For the text-containing cell, return its midpoint in (X, Y) coordinate format. 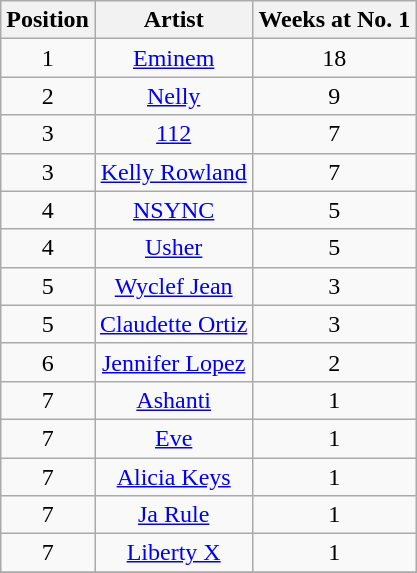
Kelly Rowland (173, 172)
6 (48, 362)
Liberty X (173, 553)
Jennifer Lopez (173, 362)
Weeks at No. 1 (334, 20)
Eve (173, 438)
Ashanti (173, 400)
Alicia Keys (173, 477)
Claudette Ortiz (173, 324)
Nelly (173, 96)
Wyclef Jean (173, 286)
Artist (173, 20)
Eminem (173, 58)
18 (334, 58)
9 (334, 96)
Usher (173, 248)
Ja Rule (173, 515)
Position (48, 20)
NSYNC (173, 210)
112 (173, 134)
